Provide the [X, Y] coordinate of the cell's center where the given text is located.  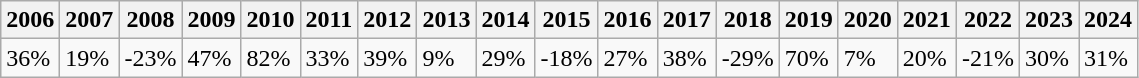
47% [212, 58]
2007 [90, 20]
82% [270, 58]
9% [446, 58]
2017 [686, 20]
29% [506, 58]
30% [1048, 58]
20% [926, 58]
-23% [150, 58]
2006 [30, 20]
2009 [212, 20]
-18% [566, 58]
2024 [1108, 20]
2018 [748, 20]
2008 [150, 20]
2015 [566, 20]
2023 [1048, 20]
2010 [270, 20]
-21% [988, 58]
-29% [748, 58]
70% [808, 58]
2016 [628, 20]
2020 [868, 20]
2019 [808, 20]
31% [1108, 58]
2014 [506, 20]
2022 [988, 20]
19% [90, 58]
2021 [926, 20]
39% [388, 58]
2013 [446, 20]
27% [628, 58]
33% [329, 58]
2012 [388, 20]
38% [686, 58]
36% [30, 58]
7% [868, 58]
2011 [329, 20]
